Identify which cell holds the provided text, then report its (X, Y) central coordinate. 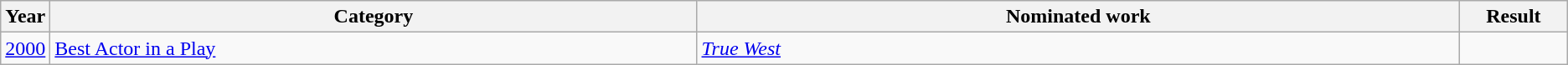
Category (374, 17)
Nominated work (1079, 17)
True West (1079, 48)
Result (1514, 17)
2000 (25, 48)
Best Actor in a Play (374, 48)
Year (25, 17)
